Return the (x, y) coordinate for the center point of the cell that contains the specified text.  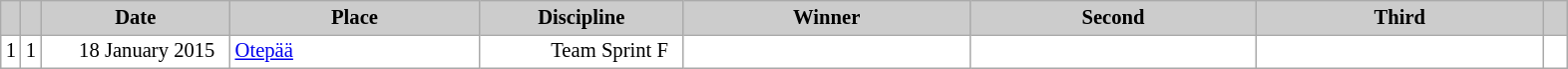
Third (1400, 17)
Date (136, 17)
Team Sprint F (581, 51)
Winner (826, 17)
Place (355, 17)
Second (1113, 17)
Otepää (355, 51)
Discipline (581, 17)
18 January 2015 (136, 51)
